Pinpoint the cell where the given text exists, returning its (x, y) midpoint coordinate. 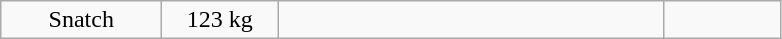
123 kg (220, 20)
Snatch (82, 20)
